Detect which cell encompasses the target text, then output its [x, y] center coordinate. 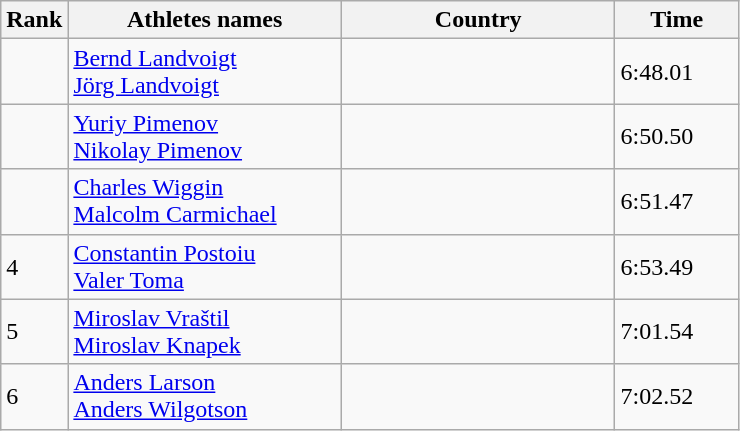
Yuriy PimenovNikolay Pimenov [205, 136]
Time [677, 20]
6:50.50 [677, 136]
Rank [34, 20]
6:51.47 [677, 202]
5 [34, 332]
6:53.49 [677, 266]
7:02.52 [677, 396]
Charles WigginMalcolm Carmichael [205, 202]
6:48.01 [677, 72]
Athletes names [205, 20]
Miroslav VraštilMiroslav Knapek [205, 332]
6 [34, 396]
Bernd LandvoigtJörg Landvoigt [205, 72]
Country [478, 20]
Anders LarsonAnders Wilgotson [205, 396]
Constantin PostoiuValer Toma [205, 266]
7:01.54 [677, 332]
4 [34, 266]
